Detect which cell encompasses the target text, then output its [x, y] center coordinate. 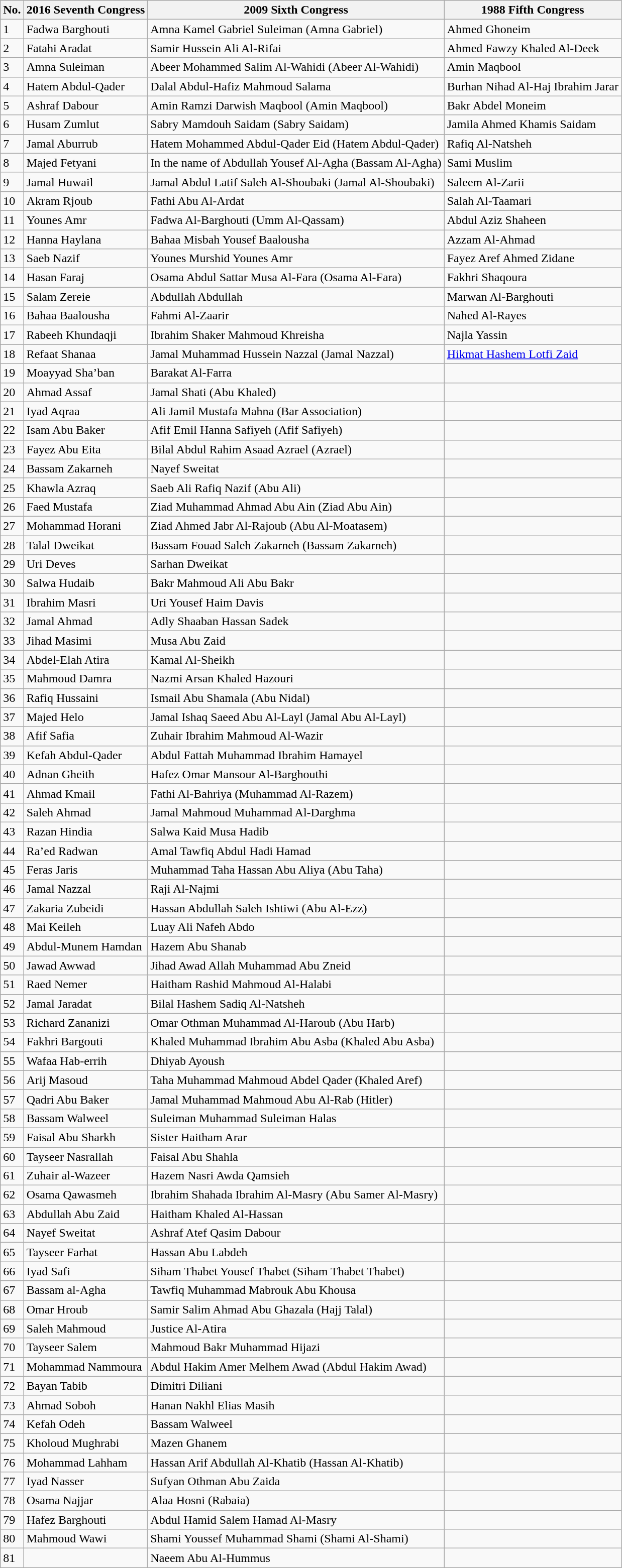
Mahmoud Wawi [85, 1539]
Afif Safia [85, 736]
55 [12, 1061]
1988 Fifth Congress [533, 10]
Jamal Muhammad Hussein Nazzal (Jamal Nazzal) [296, 354]
Uri Yousef Haim Davis [296, 602]
Bayan Tabib [85, 1386]
Ziad Muhammad Ahmad Abu Ain (Ziad Abu Ain) [296, 507]
46 [12, 889]
Adly Shaaban Hassan Sadek [296, 622]
Luay Ali Nafeh Abdo [296, 927]
Dhiyab Ayoush [296, 1061]
Abeer Mohammed Salim Al-Wahidi (Abeer Al-Wahidi) [296, 67]
58 [12, 1118]
Osama Abdul Sattar Musa Al-Fara (Osama Al-Fara) [296, 278]
38 [12, 736]
22 [12, 430]
Suleiman Muhammad Suleiman Halas [296, 1118]
Ahmad Soboh [85, 1405]
Zuhair al-Wazeer [85, 1176]
Moayyad Sha’ban [85, 373]
43 [12, 831]
2009 Sixth Congress [296, 10]
37 [12, 717]
Isam Abu Baker [85, 430]
Sami Muslim [533, 163]
Fakhri Bargouti [85, 1042]
Bakr Mahmoud Ali Abu Bakr [296, 583]
Osama Qawasmeh [85, 1195]
Ashraf Atef Qasim Dabour [296, 1233]
Hassan Abdullah Saleh Ishtiwi (Abu Al-Ezz) [296, 908]
Dalal Abdul-Hafiz Mahmoud Salama [296, 86]
57 [12, 1099]
Hassan Abu Labdeh [296, 1252]
25 [12, 488]
15 [12, 297]
Jamal Jaradat [85, 1004]
Amna Kamel Gabriel Suleiman (Amna Gabriel) [296, 29]
Ibrahim Shaker Mahmoud Khreisha [296, 335]
Siham Thabet Yousef Thabet (Siham Thabet Thabet) [296, 1271]
Mahmoud Damra [85, 679]
Saeb Ali Rafiq Nazif (Abu Ali) [296, 488]
6 [12, 125]
Saeb Nazif [85, 259]
49 [12, 946]
52 [12, 1004]
Bahaa Baalousha [85, 316]
1 [12, 29]
26 [12, 507]
10 [12, 201]
Omar Hroub [85, 1309]
Burhan Nihad Al-Haj Ibrahim Jarar [533, 86]
Tawfiq Muhammad Mabrouk Abu Khousa [296, 1290]
Ali Jamil Mustafa Mahna (Bar Association) [296, 411]
Younes Murshid Younes Amr [296, 259]
Tayseer Salem [85, 1348]
7 [12, 144]
Afif Emil Hanna Safiyeh (Afif Safiyeh) [296, 430]
Kholoud Mughrabi [85, 1443]
Bahaa Misbah Yousef Baalousha [296, 239]
Refaat Shanaa [85, 354]
Fakhri Shaqoura [533, 278]
Sarhan Dweikat [296, 564]
Mohammad Horani [85, 526]
76 [12, 1463]
23 [12, 449]
36 [12, 698]
Jamal Abdul Latif Saleh Al-Shoubaki (Jamal Al-Shoubaki) [296, 182]
Ahmed Ghoneim [533, 29]
28 [12, 545]
Saleem Al-Zarii [533, 182]
4 [12, 86]
Hafez Barghouti [85, 1520]
Fatahi Aradat [85, 48]
Younes Amr [85, 220]
Fathi Abu Al-Ardat [296, 201]
Samir Hussein Ali Al-Rifai [296, 48]
20 [12, 392]
Sabry Mamdouh Saidam (Sabry Saidam) [296, 125]
42 [12, 812]
Amal Tawfiq Abdul Hadi Hamad [296, 851]
14 [12, 278]
47 [12, 908]
Khaled Muhammad Ibrahim Abu Asba (Khaled Abu Asba) [296, 1042]
Salam Zereie [85, 297]
Hikmat Hashem Lotfi Zaid [533, 354]
27 [12, 526]
Ahmad Kmail [85, 793]
Husam Zumlut [85, 125]
Sufyan Othman Abu Zaida [296, 1482]
11 [12, 220]
Sister Haitham Arar [296, 1137]
80 [12, 1539]
Ahmed Fawzy Khaled Al-Deek [533, 48]
Majed Helo [85, 717]
Rabeeh Khundaqji [85, 335]
67 [12, 1290]
Jamal Mahmoud Muhammad Al-Darghma [296, 812]
Omar Othman Muhammad Al-Haroub (Abu Harb) [296, 1023]
Hatem Mohammed Abdul-Qader Eid (Hatem Abdul-Qader) [296, 144]
Jamal Shati (Abu Khaled) [296, 392]
Naeem Abu Al-Hummus [296, 1558]
Feras Jaris [85, 870]
24 [12, 468]
Mahmoud Bakr Muhammad Hijazi [296, 1348]
Kefah Odeh [85, 1424]
In the name of Abdullah Yousef Al-Agha (Bassam Al-Agha) [296, 163]
9 [12, 182]
Amna Suleiman [85, 67]
77 [12, 1482]
62 [12, 1195]
Alaa Hosni (Rabaia) [296, 1501]
Faed Mustafa [85, 507]
Iyad Safi [85, 1271]
Shami Youssef Muhammad Shami (Shami Al-Shami) [296, 1539]
Abdul Hamid Salem Hamad Al-Masry [296, 1520]
Tayseer Farhat [85, 1252]
Ibrahim Masri [85, 602]
Bassam Fouad Saleh Zakarneh (Bassam Zakarneh) [296, 545]
71 [12, 1367]
51 [12, 985]
Zuhair Ibrahim Mahmoud Al-Wazir [296, 736]
72 [12, 1386]
Kamal Al-Sheikh [296, 660]
Abdullah Abdullah [296, 297]
Bassam al-Agha [85, 1290]
Jamal Ahmad [85, 622]
45 [12, 870]
Raed Nemer [85, 985]
Jihad Awad Allah Muhammad Abu Zneid [296, 966]
Abdul Fattah Muhammad Ibrahim Hamayel [296, 755]
Ziad Ahmed Jabr Al-Rajoub (Abu Al-Moatasem) [296, 526]
Uri Deves [85, 564]
54 [12, 1042]
Dimitri Diliani [296, 1386]
65 [12, 1252]
Abdul Hakim Amer Melhem Awad (Abdul Hakim Awad) [296, 1367]
Abdul Aziz Shaheen [533, 220]
Hanan Nakhl Elias Masih [296, 1405]
16 [12, 316]
Jawad Awwad [85, 966]
Mai Keileh [85, 927]
63 [12, 1214]
74 [12, 1424]
Jamal Aburrub [85, 144]
50 [12, 966]
Fayez Abu Eita [85, 449]
Iyad Aqraa [85, 411]
41 [12, 793]
34 [12, 660]
81 [12, 1558]
Barakat Al-Farra [296, 373]
18 [12, 354]
Mohammad Nammoura [85, 1367]
Zakaria Zubeidi [85, 908]
68 [12, 1309]
Bilal Hashem Sadiq Al-Natsheh [296, 1004]
40 [12, 774]
Salwa Hudaib [85, 583]
Nazmi Arsan Khaled Hazouri [296, 679]
Rafiq Al-Natsheh [533, 144]
Faisal Abu Shahla [296, 1156]
Richard Zananizi [85, 1023]
Najla Yassin [533, 335]
Muhammad Taha Hassan Abu Aliya (Abu Taha) [296, 870]
56 [12, 1080]
Amin Maqbool [533, 67]
Justice Al-Atira [296, 1329]
Mazen Ghanem [296, 1443]
59 [12, 1137]
Abdel-Elah Atira [85, 660]
Fahmi Al-Zaarir [296, 316]
Ahmad Assaf [85, 392]
2 [12, 48]
Mohammad Lahham [85, 1463]
Fadwa Al-Barghouti (Umm Al-Qassam) [296, 220]
Azzam Al-Ahmad [533, 239]
Jamal Muhammad Mahmoud Abu Al-Rab (Hitler) [296, 1099]
69 [12, 1329]
Khawla Azraq [85, 488]
3 [12, 67]
Abdul-Munem Hamdan [85, 946]
Razan Hindia [85, 831]
Rafiq Hussaini [85, 698]
Abdullah Abu Zaid [85, 1214]
Arij Masoud [85, 1080]
Nahed Al-Rayes [533, 316]
Bassam Zakarneh [85, 468]
Amin Ramzi Darwish Maqbool (Amin Maqbool) [296, 105]
Tayseer Nasrallah [85, 1156]
Hanna Haylana [85, 239]
73 [12, 1405]
Musa Abu Zaid [296, 641]
Osama Najjar [85, 1501]
Hassan Arif Abdullah Al-Khatib (Hassan Al-Khatib) [296, 1463]
21 [12, 411]
31 [12, 602]
Bilal Abdul Rahim Asaad Azrael (Azrael) [296, 449]
Jamila Ahmed Khamis Saidam [533, 125]
8 [12, 163]
Fayez Aref Ahmed Zidane [533, 259]
Hafez Omar Mansour Al-Barghouthi [296, 774]
Hazem Nasri Awda Qamsieh [296, 1176]
17 [12, 335]
78 [12, 1501]
Ashraf Dabour [85, 105]
Jamal Ishaq Saeed Abu Al-Layl (Jamal Abu Al-Layl) [296, 717]
Majed Fetyani [85, 163]
12 [12, 239]
75 [12, 1443]
Taha Muhammad Mahmoud Abdel Qader (Khaled Aref) [296, 1080]
Salwa Kaid Musa Hadib [296, 831]
2016 Seventh Congress [85, 10]
Adnan Gheith [85, 774]
53 [12, 1023]
13 [12, 259]
Haitham Khaled Al-Hassan [296, 1214]
44 [12, 851]
Talal Dweikat [85, 545]
No. [12, 10]
61 [12, 1176]
Fadwa Barghouti [85, 29]
5 [12, 105]
19 [12, 373]
Haitham Rashid Mahmoud Al-Halabi [296, 985]
35 [12, 679]
Marwan Al-Barghouti [533, 297]
Ra’ed Radwan [85, 851]
64 [12, 1233]
70 [12, 1348]
Ibrahim Shahada Ibrahim Al-Masry (Abu Samer Al-Masry) [296, 1195]
Hazem Abu Shanab [296, 946]
48 [12, 927]
Jamal Huwail [85, 182]
30 [12, 583]
Jihad Masimi [85, 641]
29 [12, 564]
Hatem Abdul-Qader [85, 86]
Saleh Mahmoud [85, 1329]
33 [12, 641]
Qadri Abu Baker [85, 1099]
66 [12, 1271]
Fathi Al-Bahriya (Muhammad Al-Razem) [296, 793]
Samir Salim Ahmad Abu Ghazala (Hajj Talal) [296, 1309]
Ismail Abu Shamala (Abu Nidal) [296, 698]
79 [12, 1520]
Wafaa Hab-errih [85, 1061]
Jamal Nazzal [85, 889]
Raji Al-Najmi [296, 889]
Bakr Abdel Moneim [533, 105]
32 [12, 622]
60 [12, 1156]
Akram Rjoub [85, 201]
Iyad Nasser [85, 1482]
Kefah Abdul-Qader [85, 755]
Faisal Abu Sharkh [85, 1137]
Salah Al-Taamari [533, 201]
Hasan Faraj [85, 278]
Saleh Ahmad [85, 812]
39 [12, 755]
